Scan for the cell matching the given text and deliver its (x, y) coordinate at center. 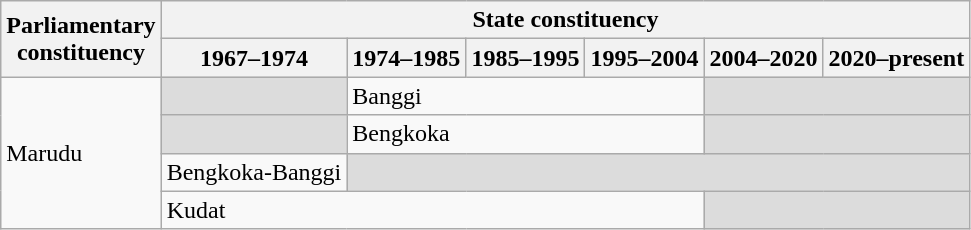
Marudu (81, 153)
State constituency (566, 20)
1974–1985 (406, 58)
Bengkoka (526, 134)
1995–2004 (644, 58)
2020–present (896, 58)
1967–1974 (254, 58)
1985–1995 (526, 58)
Parliamentaryconstituency (81, 39)
Bengkoka-Banggi (254, 172)
Banggi (526, 96)
2004–2020 (764, 58)
Kudat (432, 210)
